Detect which cell encompasses the target text, then output its [x, y] center coordinate. 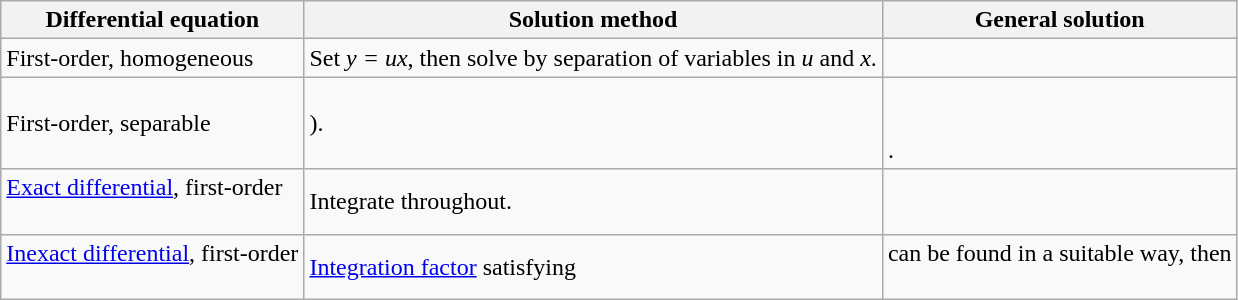
Integration factor satisfying [593, 266]
First-order, separable [152, 123]
Exact differential, first-order [152, 202]
. [1060, 123]
Set y = ux, then solve by separation of variables in u and x. [593, 58]
can be found in a suitable way, then [1060, 266]
). [593, 123]
Integrate throughout. [593, 202]
Solution method [593, 20]
First-order, homogeneous [152, 58]
Differential equation [152, 20]
Inexact differential, first-order [152, 266]
General solution [1060, 20]
